Capture the cell that displays the provided text and extract its (X, Y) central coordinate. 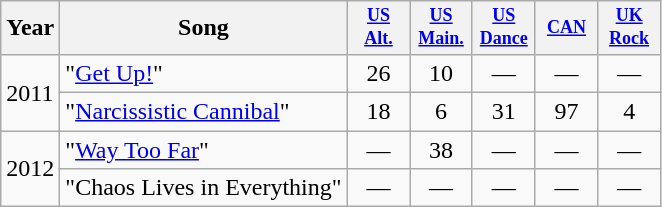
6 (442, 111)
2011 (30, 92)
38 (442, 150)
UKRock (630, 28)
18 (378, 111)
26 (378, 73)
USDance (504, 28)
31 (504, 111)
4 (630, 111)
10 (442, 73)
USMain. (442, 28)
97 (566, 111)
Song (204, 28)
"Way Too Far" (204, 150)
"Get Up!" (204, 73)
2012 (30, 169)
Year (30, 28)
"Narcissistic Cannibal" (204, 111)
CAN (566, 28)
USAlt. (378, 28)
"Chaos Lives in Everything" (204, 188)
